Capture the cell that displays the provided text and extract its (X, Y) central coordinate. 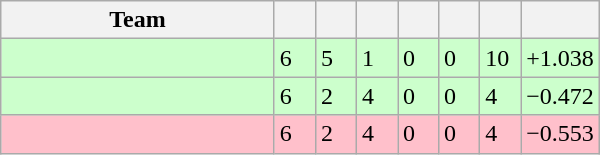
5 (336, 58)
+1.038 (560, 58)
10 (500, 58)
1 (376, 58)
Team (138, 20)
−0.553 (560, 134)
−0.472 (560, 96)
